Determine the [x, y] coordinate at the center of the cell enclosing the given text.  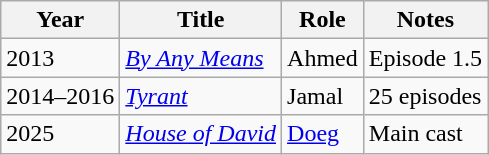
Episode 1.5 [425, 58]
Year [60, 20]
25 episodes [425, 96]
Jamal [323, 96]
2025 [60, 134]
Title [201, 20]
Ahmed [323, 58]
Doeg [323, 134]
Notes [425, 20]
Tyrant [201, 96]
By Any Means [201, 58]
2013 [60, 58]
House of David [201, 134]
2014–2016 [60, 96]
Role [323, 20]
Main cast [425, 134]
